Determine the (X, Y) coordinate at the center of the cell enclosing the given text.  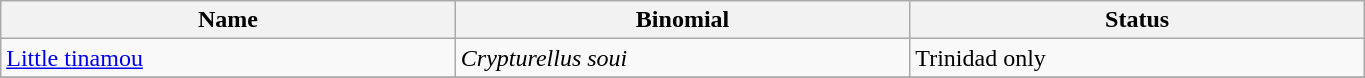
Binomial (682, 20)
Trinidad only (1138, 58)
Status (1138, 20)
Little tinamou (228, 58)
Crypturellus soui (682, 58)
Name (228, 20)
